Scan for the cell matching the given text and deliver its (x, y) coordinate at center. 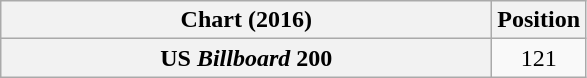
Chart (2016) (246, 20)
Position (539, 20)
US Billboard 200 (246, 58)
121 (539, 58)
